Determine the [x, y] coordinate at the center of the cell enclosing the given text.  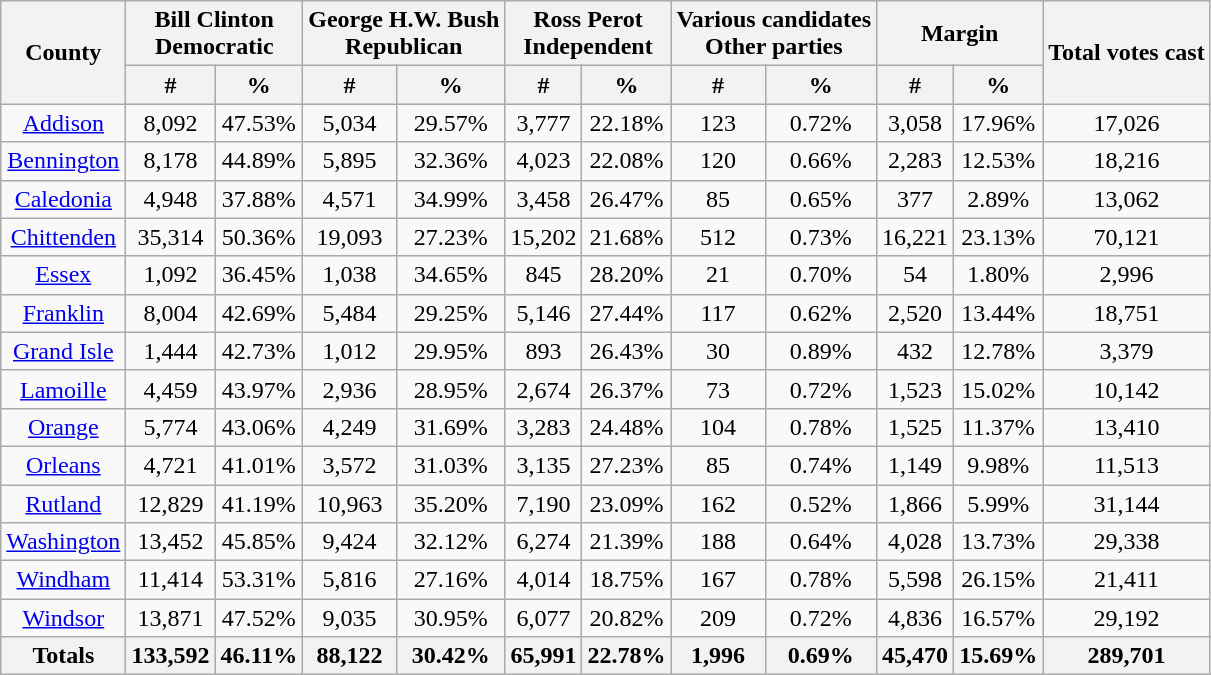
104 [718, 427]
12.78% [998, 351]
31.69% [450, 427]
1,996 [718, 656]
1,038 [350, 275]
24.48% [626, 427]
29,192 [1127, 618]
512 [718, 237]
26.15% [998, 580]
26.43% [626, 351]
26.37% [626, 389]
Essex [64, 275]
45.85% [259, 542]
21.68% [626, 237]
0.52% [820, 503]
29.57% [450, 123]
53.31% [259, 580]
27.16% [450, 580]
22.18% [626, 123]
70,121 [1127, 237]
Totals [64, 656]
123 [718, 123]
18,216 [1127, 161]
1,525 [916, 427]
5,816 [350, 580]
167 [718, 580]
18,751 [1127, 313]
188 [718, 542]
10,142 [1127, 389]
27.44% [626, 313]
17,026 [1127, 123]
8,092 [170, 123]
120 [718, 161]
Orange [64, 427]
4,249 [350, 427]
32.36% [450, 161]
4,836 [916, 618]
44.89% [259, 161]
18.75% [626, 580]
Total votes cast [1127, 52]
35,314 [170, 237]
88,122 [350, 656]
Ross PerotIndependent [588, 34]
4,014 [544, 580]
32.12% [450, 542]
George H.W. BushRepublican [404, 34]
4,721 [170, 465]
1,523 [916, 389]
29,338 [1127, 542]
845 [544, 275]
Orleans [64, 465]
8,178 [170, 161]
432 [916, 351]
29.95% [450, 351]
43.06% [259, 427]
11,414 [170, 580]
16,221 [916, 237]
13.44% [998, 313]
3,135 [544, 465]
47.52% [259, 618]
1.80% [998, 275]
41.19% [259, 503]
5,895 [350, 161]
Windsor [64, 618]
8,004 [170, 313]
377 [916, 199]
209 [718, 618]
289,701 [1127, 656]
5,598 [916, 580]
0.73% [820, 237]
2,996 [1127, 275]
0.89% [820, 351]
3,379 [1127, 351]
9,035 [350, 618]
Bill ClintonDemocratic [214, 34]
Washington [64, 542]
15,202 [544, 237]
Chittenden [64, 237]
2,520 [916, 313]
23.13% [998, 237]
133,592 [170, 656]
28.95% [450, 389]
0.69% [820, 656]
13,871 [170, 618]
4,571 [350, 199]
13,410 [1127, 427]
5,484 [350, 313]
6,077 [544, 618]
22.08% [626, 161]
117 [718, 313]
34.99% [450, 199]
7,190 [544, 503]
Grand Isle [64, 351]
22.78% [626, 656]
9.98% [998, 465]
34.65% [450, 275]
13,452 [170, 542]
5,034 [350, 123]
13.73% [998, 542]
30.95% [450, 618]
5,774 [170, 427]
3,058 [916, 123]
0.62% [820, 313]
16.57% [998, 618]
23.09% [626, 503]
1,012 [350, 351]
3,777 [544, 123]
0.70% [820, 275]
41.01% [259, 465]
1,444 [170, 351]
15.69% [998, 656]
54 [916, 275]
4,459 [170, 389]
4,023 [544, 161]
20.82% [626, 618]
5.99% [998, 503]
30 [718, 351]
Franklin [64, 313]
15.02% [998, 389]
Caledonia [64, 199]
31.03% [450, 465]
26.47% [626, 199]
21,411 [1127, 580]
0.66% [820, 161]
73 [718, 389]
Windham [64, 580]
2,283 [916, 161]
4,948 [170, 199]
10,963 [350, 503]
6,274 [544, 542]
42.73% [259, 351]
Margin [960, 34]
37.88% [259, 199]
47.53% [259, 123]
31,144 [1127, 503]
3,572 [350, 465]
Lamoille [64, 389]
2,936 [350, 389]
21 [718, 275]
42.69% [259, 313]
29.25% [450, 313]
43.97% [259, 389]
Various candidatesOther parties [774, 34]
Bennington [64, 161]
28.20% [626, 275]
1,866 [916, 503]
65,991 [544, 656]
30.42% [450, 656]
893 [544, 351]
2.89% [998, 199]
17.96% [998, 123]
2,674 [544, 389]
46.11% [259, 656]
County [64, 52]
13,062 [1127, 199]
12,829 [170, 503]
11,513 [1127, 465]
36.45% [259, 275]
35.20% [450, 503]
Rutland [64, 503]
19,093 [350, 237]
11.37% [998, 427]
Addison [64, 123]
0.65% [820, 199]
50.36% [259, 237]
3,458 [544, 199]
4,028 [916, 542]
3,283 [544, 427]
1,092 [170, 275]
9,424 [350, 542]
5,146 [544, 313]
1,149 [916, 465]
162 [718, 503]
45,470 [916, 656]
0.74% [820, 465]
12.53% [998, 161]
21.39% [626, 542]
0.64% [820, 542]
